Find where the given text appears and provide that cell's center as (x, y) coordinate. 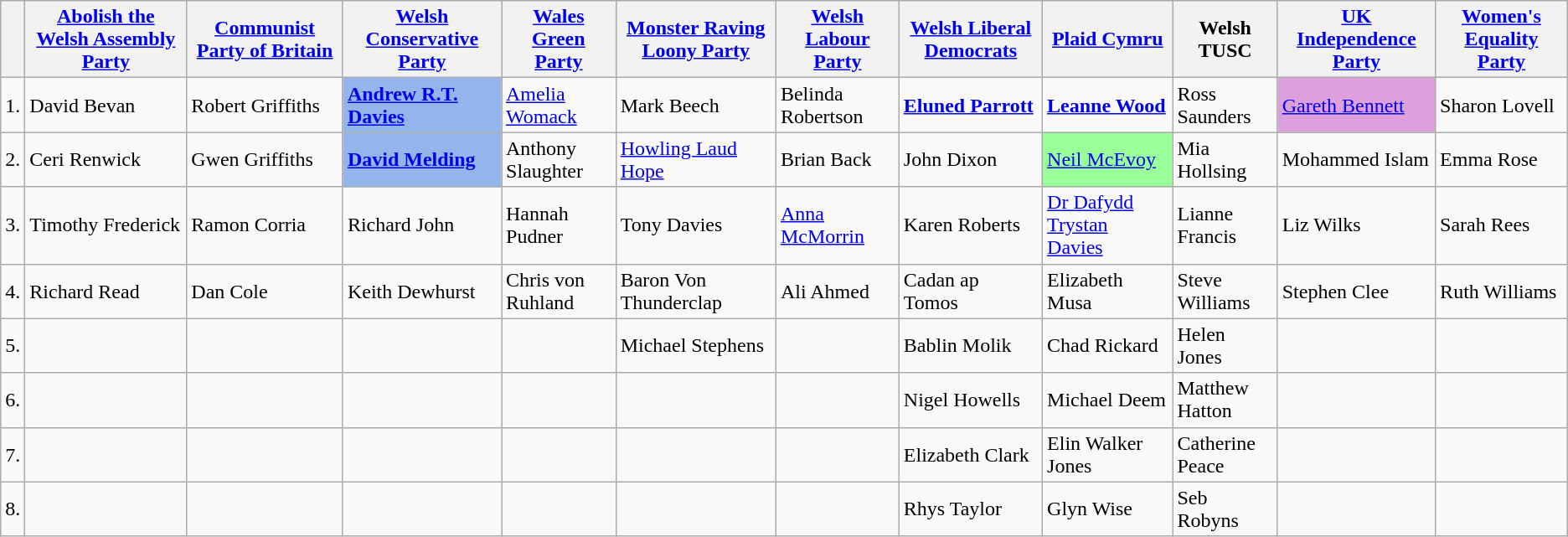
Mohammed Islam (1356, 159)
David Bevan (106, 106)
Sarah Rees (1502, 225)
Catherine Peace (1225, 454)
Welsh TUSC (1225, 39)
Steve Williams (1225, 292)
Dan Cole (265, 292)
Anthony Slaughter (558, 159)
Dr Dafydd Trystan Davies (1107, 225)
Eluned Parrott (970, 106)
Gareth Bennett (1356, 106)
Helen Jones (1225, 345)
Anna McMorrin (838, 225)
Andrew R.T. Davies (422, 106)
8. (13, 509)
John Dixon (970, 159)
Plaid Cymru (1107, 39)
Richard Read (106, 292)
Elizabeth Clark (970, 454)
Wales Green Party (558, 39)
Richard John (422, 225)
Mia Hollsing (1225, 159)
Baron Von Thunderclap (695, 292)
Seb Robyns (1225, 509)
Ali Ahmed (838, 292)
Ross Saunders (1225, 106)
Howling Laud Hope (695, 159)
7. (13, 454)
Ruth Williams (1502, 292)
Glyn Wise (1107, 509)
Lianne Francis (1225, 225)
Nigel Howells (970, 400)
4. (13, 292)
5. (13, 345)
Welsh Conservative Party (422, 39)
Sharon Lovell (1502, 106)
Elizabeth Musa (1107, 292)
1. (13, 106)
Communist Party of Britain (265, 39)
David Melding (422, 159)
Tony Davies (695, 225)
Chad Rickard (1107, 345)
Rhys Taylor (970, 509)
Ceri Renwick (106, 159)
Gwen Griffiths (265, 159)
Hannah Pudner (558, 225)
Michael Stephens (695, 345)
Welsh Liberal Democrats (970, 39)
Belinda Robertson (838, 106)
Amelia Womack (558, 106)
Timothy Frederick (106, 225)
Robert Griffiths (265, 106)
Mark Beech (695, 106)
Brian Back (838, 159)
Neil McEvoy (1107, 159)
Monster Raving Loony Party (695, 39)
Liz Wilks (1356, 225)
Matthew Hatton (1225, 400)
Keith Dewhurst (422, 292)
3. (13, 225)
Michael Deem (1107, 400)
Leanne Wood (1107, 106)
Cadan ap Tomos (970, 292)
Welsh Labour Party (838, 39)
Bablin Molik (970, 345)
Abolish the Welsh Assembly Party (106, 39)
2. (13, 159)
Karen Roberts (970, 225)
Ramon Corria (265, 225)
Stephen Clee (1356, 292)
Chris von Ruhland (558, 292)
Women's Equality Party (1502, 39)
Emma Rose (1502, 159)
Elin Walker Jones (1107, 454)
UK Independence Party (1356, 39)
6. (13, 400)
